Locate the cell with the specified text and output its [x, y] center coordinate. 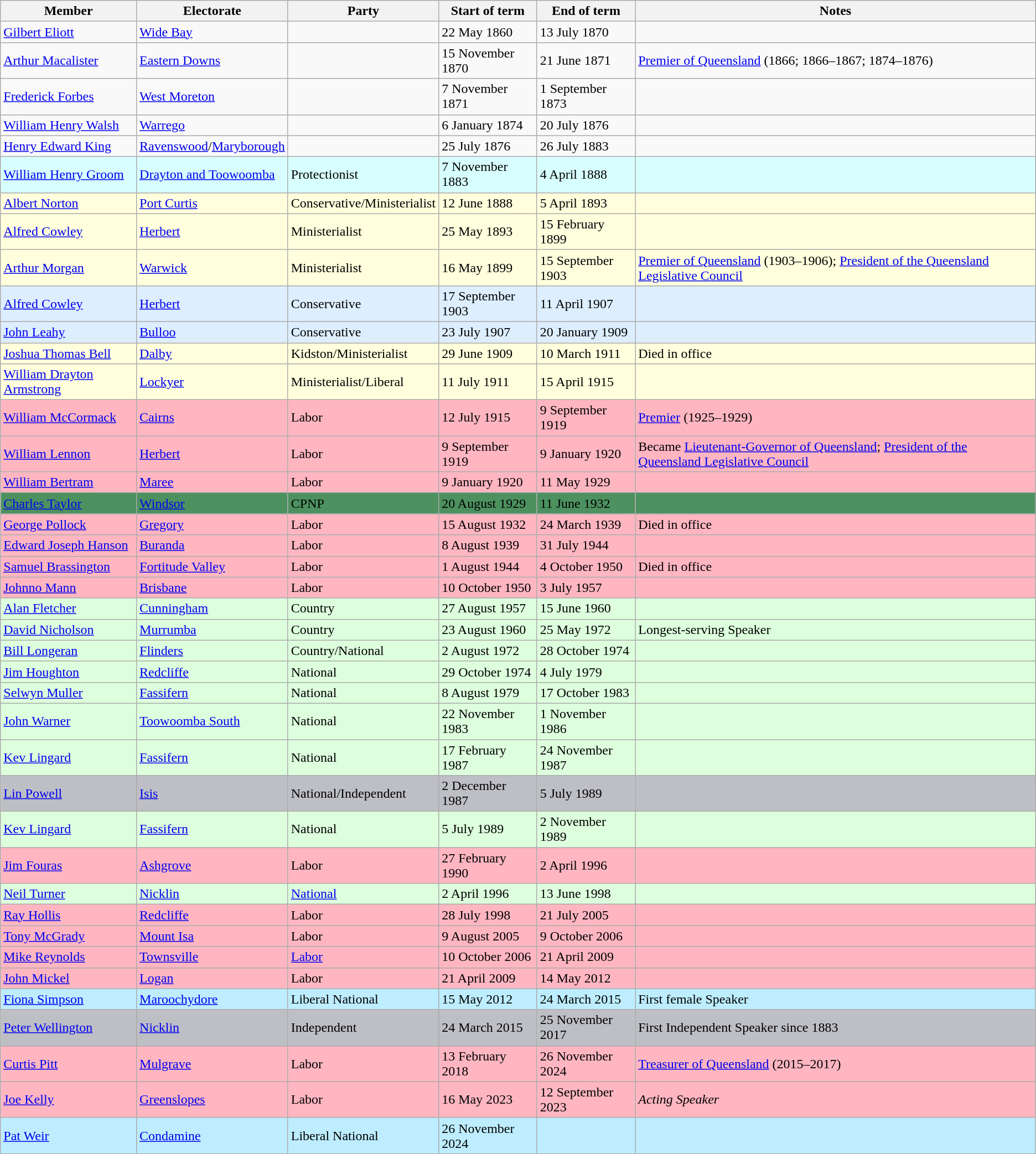
13 June 1998 [586, 894]
Johnno Mann [69, 588]
William Henry Walsh [69, 125]
3 July 1957 [586, 588]
10 March 1911 [586, 354]
Mount Isa [213, 936]
Joe Kelly [69, 1100]
12 June 1888 [488, 203]
7 November 1871 [488, 96]
17 October 1983 [586, 693]
Samuel Brassington [69, 566]
6 January 1874 [488, 125]
14 May 2012 [586, 978]
Warrego [213, 125]
Member [69, 11]
Gilbert Eliott [69, 32]
Curtis Pitt [69, 1063]
22 May 1860 [488, 32]
20 August 1929 [488, 503]
Start of term [488, 11]
Mulgrave [213, 1063]
15 April 1915 [586, 382]
Premier of Queensland (1866; 1866–1867; 1874–1876) [836, 61]
9 October 2006 [586, 936]
Lin Powell [69, 793]
Drayton and Toowoomba [213, 175]
William Bertram [69, 482]
16 May 1899 [488, 268]
21 June 1871 [586, 61]
John Leahy [69, 332]
4 July 1979 [586, 672]
Fortitude Valley [213, 566]
2 November 1989 [586, 830]
Selwyn Muller [69, 693]
9 August 2005 [488, 936]
Premier of Queensland (1903–1906); President of the Queensland Legislative Council [836, 268]
Eastern Downs [213, 61]
Tony McGrady [69, 936]
4 April 1888 [586, 175]
10 October 2006 [488, 957]
Albert Norton [69, 203]
End of term [586, 11]
23 July 1907 [488, 332]
11 May 1929 [586, 482]
Mike Reynolds [69, 957]
12 July 1915 [488, 418]
Protectionist [363, 175]
Dalby [213, 354]
William McCormack [69, 418]
Bulloo [213, 332]
15 June 1960 [586, 609]
13 July 1870 [586, 32]
15 November 1870 [488, 61]
Cunningham [213, 609]
Became Lieutenant-Governor of Queensland; President of the Queensland Legislative Council [836, 454]
27 February 1990 [488, 865]
First Independent Speaker since 1883 [836, 1028]
31 July 1944 [586, 545]
Arthur Morgan [69, 268]
Wide Bay [213, 32]
4 October 1950 [586, 566]
Ministerialist/Liberal [363, 382]
Isis [213, 793]
2 December 1987 [488, 793]
First female Speaker [836, 999]
Gregory [213, 524]
Maroochydore [213, 999]
William Drayton Armstrong [69, 382]
William Lennon [69, 454]
Party [363, 11]
Edward Joseph Hanson [69, 545]
25 May 1893 [488, 231]
Arthur Macalister [69, 61]
8 August 1939 [488, 545]
Logan [213, 978]
Maree [213, 482]
29 October 1974 [488, 672]
27 August 1957 [488, 609]
West Moreton [213, 96]
Brisbane [213, 588]
Ravenswood/Maryborough [213, 146]
1 November 1986 [586, 721]
John Warner [69, 721]
Cairns [213, 418]
Henry Edward King [69, 146]
Kidston/Ministerialist [363, 354]
Buranda [213, 545]
Conservative/Ministerialist [363, 203]
Toowoomba South [213, 721]
Jim Houghton [69, 672]
Murrumba [213, 630]
Treasurer of Queensland (2015–2017) [836, 1063]
10 October 1950 [488, 588]
Warwick [213, 268]
Neil Turner [69, 894]
15 August 1932 [488, 524]
21 July 2005 [586, 915]
11 June 1932 [586, 503]
11 April 1907 [586, 303]
28 October 1974 [586, 651]
Jim Fouras [69, 865]
Longest-serving Speaker [836, 630]
Townsville [213, 957]
8 August 1979 [488, 693]
7 November 1883 [488, 175]
Fiona Simpson [69, 999]
National/Independent [363, 793]
Frederick Forbes [69, 96]
Acting Speaker [836, 1100]
29 June 1909 [488, 354]
12 September 2023 [586, 1100]
2 August 1972 [488, 651]
Pat Weir [69, 1135]
Ray Hollis [69, 915]
Premier (1925–1929) [836, 418]
Notes [836, 11]
Country/National [363, 651]
1 September 1873 [586, 96]
15 May 2012 [488, 999]
13 February 2018 [488, 1063]
16 May 2023 [488, 1100]
CPNP [363, 503]
24 November 1987 [586, 757]
15 September 1903 [586, 268]
Electorate [213, 11]
Port Curtis [213, 203]
John Mickel [69, 978]
Joshua Thomas Bell [69, 354]
Ashgrove [213, 865]
17 September 1903 [488, 303]
David Nicholson [69, 630]
Independent [363, 1028]
15 February 1899 [586, 231]
22 November 1983 [488, 721]
Greenslopes [213, 1100]
Bill Longeran [69, 651]
Condamine [213, 1135]
Flinders [213, 651]
17 February 1987 [488, 757]
11 July 1911 [488, 382]
25 July 1876 [488, 146]
23 August 1960 [488, 630]
25 May 1972 [586, 630]
24 March 1939 [586, 524]
1 August 1944 [488, 566]
Lockyer [213, 382]
28 July 1998 [488, 915]
Alan Fletcher [69, 609]
George Pollock [69, 524]
5 April 1893 [586, 203]
Peter Wellington [69, 1028]
Charles Taylor [69, 503]
20 January 1909 [586, 332]
20 July 1876 [586, 125]
26 July 1883 [586, 146]
William Henry Groom [69, 175]
25 November 2017 [586, 1028]
Windsor [213, 503]
